Capture the cell that displays the provided text and extract its (x, y) central coordinate. 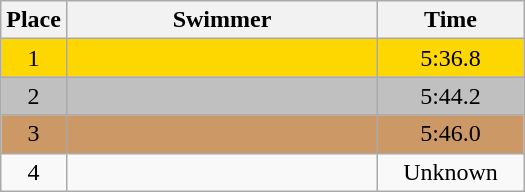
2 (34, 96)
4 (34, 172)
Time (451, 20)
Place (34, 20)
5:46.0 (451, 134)
5:36.8 (451, 58)
Swimmer (222, 20)
Unknown (451, 172)
1 (34, 58)
5:44.2 (451, 96)
3 (34, 134)
